Output the [x, y] coordinate of the center of the cell containing the given text.  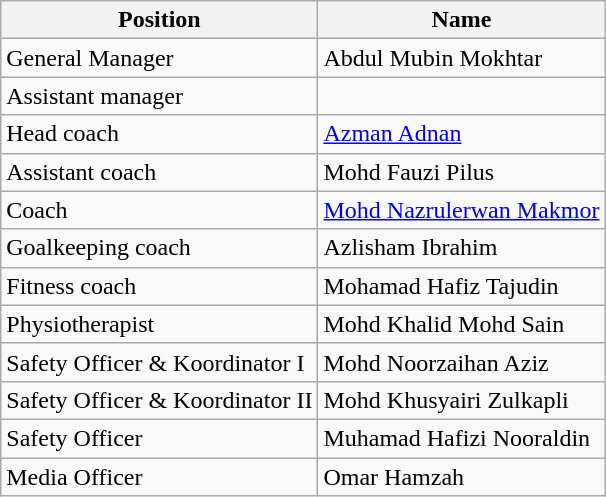
Omar Hamzah [462, 477]
Mohd Fauzi Pilus [462, 172]
Assistant manager [160, 96]
Mohd Nazrulerwan Makmor [462, 210]
Assistant coach [160, 172]
Safety Officer [160, 438]
Physiotherapist [160, 324]
Azman Adnan [462, 134]
Media Officer [160, 477]
Safety Officer & Koordinator II [160, 400]
Mohd Noorzaihan Aziz [462, 362]
Mohamad Hafiz Tajudin [462, 286]
Mohd Khusyairi Zulkapli [462, 400]
Fitness coach [160, 286]
Mohd Khalid Mohd Sain [462, 324]
Coach [160, 210]
Abdul Mubin Mokhtar [462, 58]
Azlisham Ibrahim [462, 248]
Safety Officer & Koordinator I [160, 362]
Name [462, 20]
Head coach [160, 134]
Muhamad Hafizi Nooraldin [462, 438]
Position [160, 20]
Goalkeeping coach [160, 248]
General Manager [160, 58]
